Find where the given text appears and provide that cell's center as [x, y] coordinate. 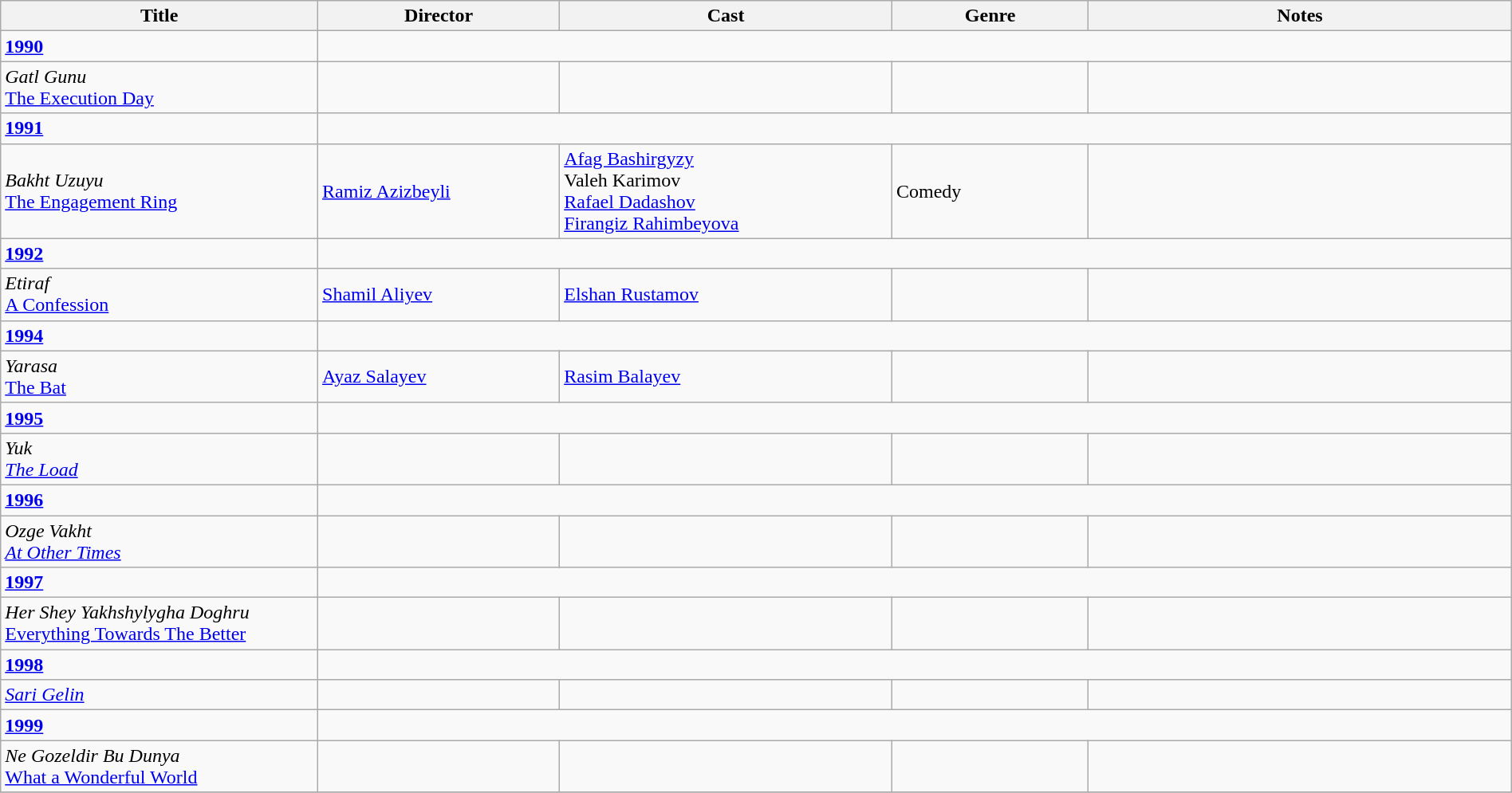
Rasim Balayev [726, 376]
Ozge VakhtAt Other Times [159, 540]
Elshan Rustamov [726, 295]
Ne Gozeldir Bu DunyaWhat a Wonderful World [159, 767]
Genre [990, 16]
1997 [159, 583]
YukThe Load [159, 459]
1996 [159, 500]
1999 [159, 725]
Comedy [990, 191]
1994 [159, 336]
1995 [159, 418]
Ayaz Salayev [439, 376]
Ramiz Azizbeyli [439, 191]
Shamil Aliyev [439, 295]
Bakht UzuyuThe Engagement Ring [159, 191]
Director [439, 16]
YarasaThe Bat [159, 376]
1991 [159, 128]
Gatl GunuThe Execution Day [159, 88]
Cast [726, 16]
Her Shey Yakhshylygha DoghruEverything Towards The Better [159, 623]
1998 [159, 665]
Notes [1300, 16]
EtirafA Confession [159, 295]
1992 [159, 253]
1990 [159, 46]
Title [159, 16]
Sari Gelin [159, 695]
Afag BashirgyzyValeh KarimovRafael DadashovFirangiz Rahimbeyova [726, 191]
